Capture the cell that displays the provided text and extract its (X, Y) central coordinate. 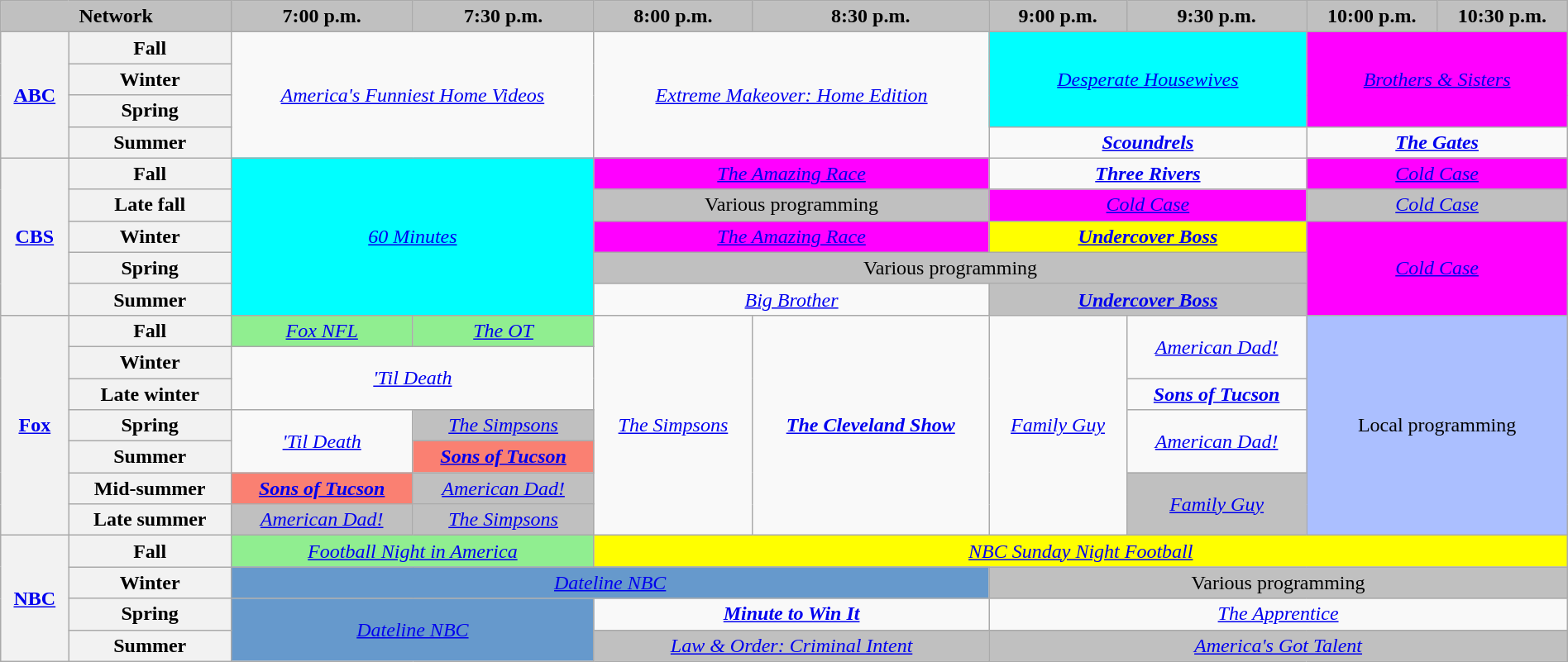
America's Funniest Home Videos (412, 95)
The OT (503, 331)
The Apprentice (1279, 614)
Brothers & Sisters (1437, 79)
Law & Order: Criminal Intent (791, 645)
Big Brother (791, 299)
CBS (35, 236)
Fox (35, 425)
NBC Sunday Night Football (1080, 551)
7:00 p.m. (321, 17)
Desperate Housewives (1148, 79)
7:30 p.m. (503, 17)
Extreme Makeover: Home Edition (791, 95)
10:00 p.m. (1372, 17)
The Cleveland Show (871, 425)
60 Minutes (412, 236)
Scoundrels (1148, 142)
Late fall (151, 205)
Local programming (1437, 425)
Mid-summer (151, 488)
8:30 p.m. (871, 17)
Fox NFL (321, 331)
The Gates (1437, 142)
Late summer (151, 520)
America's Got Talent (1279, 645)
9:00 p.m. (1058, 17)
Late winter (151, 394)
10:30 p.m. (1503, 17)
ABC (35, 95)
Football Night in America (412, 551)
Network (116, 17)
Three Rivers (1148, 174)
8:00 p.m. (673, 17)
NBC (35, 598)
Minute to Win It (791, 614)
9:30 p.m. (1217, 17)
